Search for the cell housing the specified text and yield its [X, Y] center coordinate. 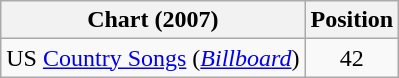
Chart (2007) [153, 20]
42 [352, 58]
US Country Songs (Billboard) [153, 58]
Position [352, 20]
